Detect which cell encompasses the target text, then output its (X, Y) center coordinate. 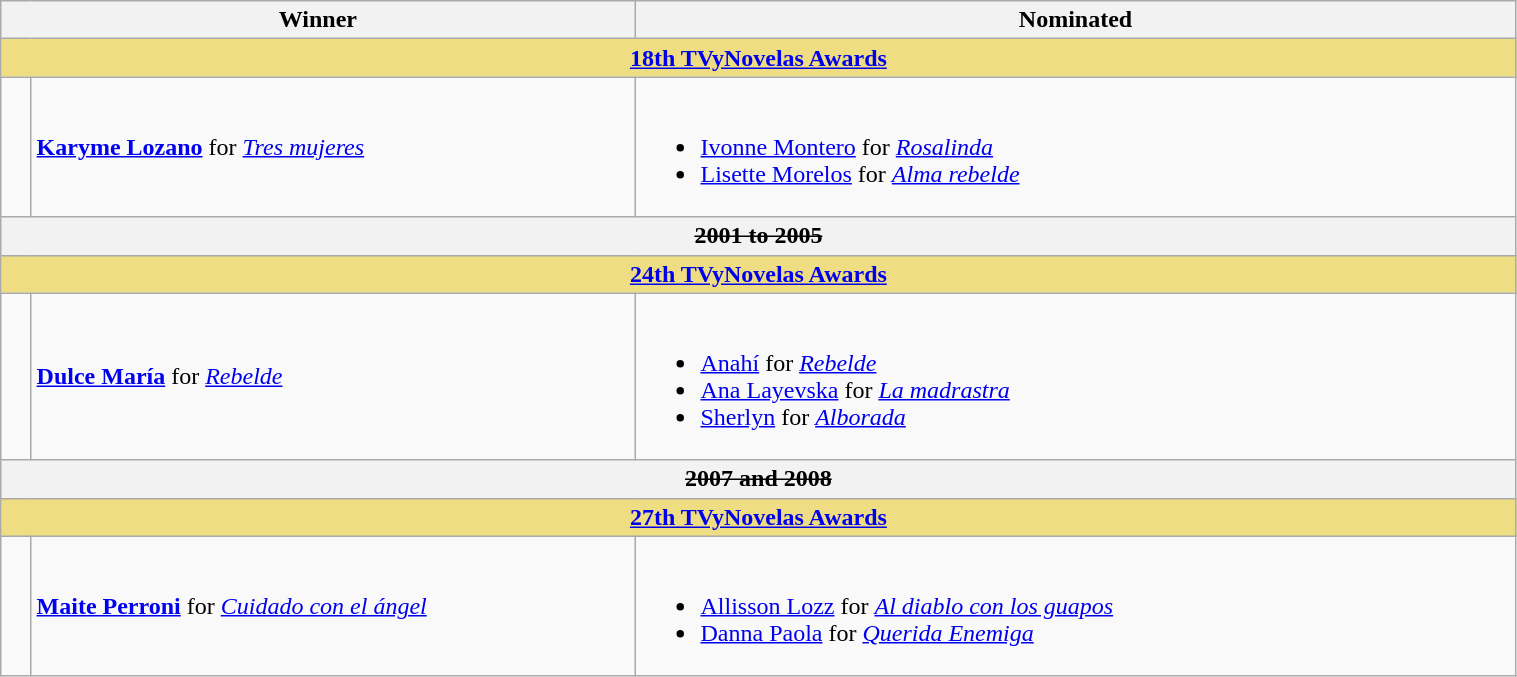
2007 and 2008 (758, 479)
Allisson Lozz for Al diablo con los guaposDanna Paola for Querida Enemiga (1076, 606)
Anahí for RebeldeAna Layevska for La madrastraSherlyn for Alborada (1076, 376)
Ivonne Montero for RosalindaLisette Morelos for Alma rebelde (1076, 147)
18th TVyNovelas Awards (758, 58)
Nominated (1076, 20)
Dulce María for Rebelde (333, 376)
27th TVyNovelas Awards (758, 517)
Winner (318, 20)
24th TVyNovelas Awards (758, 274)
Maite Perroni for Cuidado con el ángel (333, 606)
2001 to 2005 (758, 236)
Karyme Lozano for Tres mujeres (333, 147)
